Pinpoint the cell where the given text exists, returning its (x, y) midpoint coordinate. 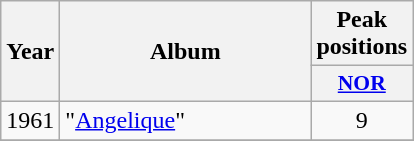
"Angelique" (186, 120)
9 (362, 120)
1961 (30, 120)
Year (30, 52)
Album (186, 52)
NOR (362, 84)
Peak positions (362, 34)
